Output the (X, Y) coordinate of the center of the cell containing the given text.  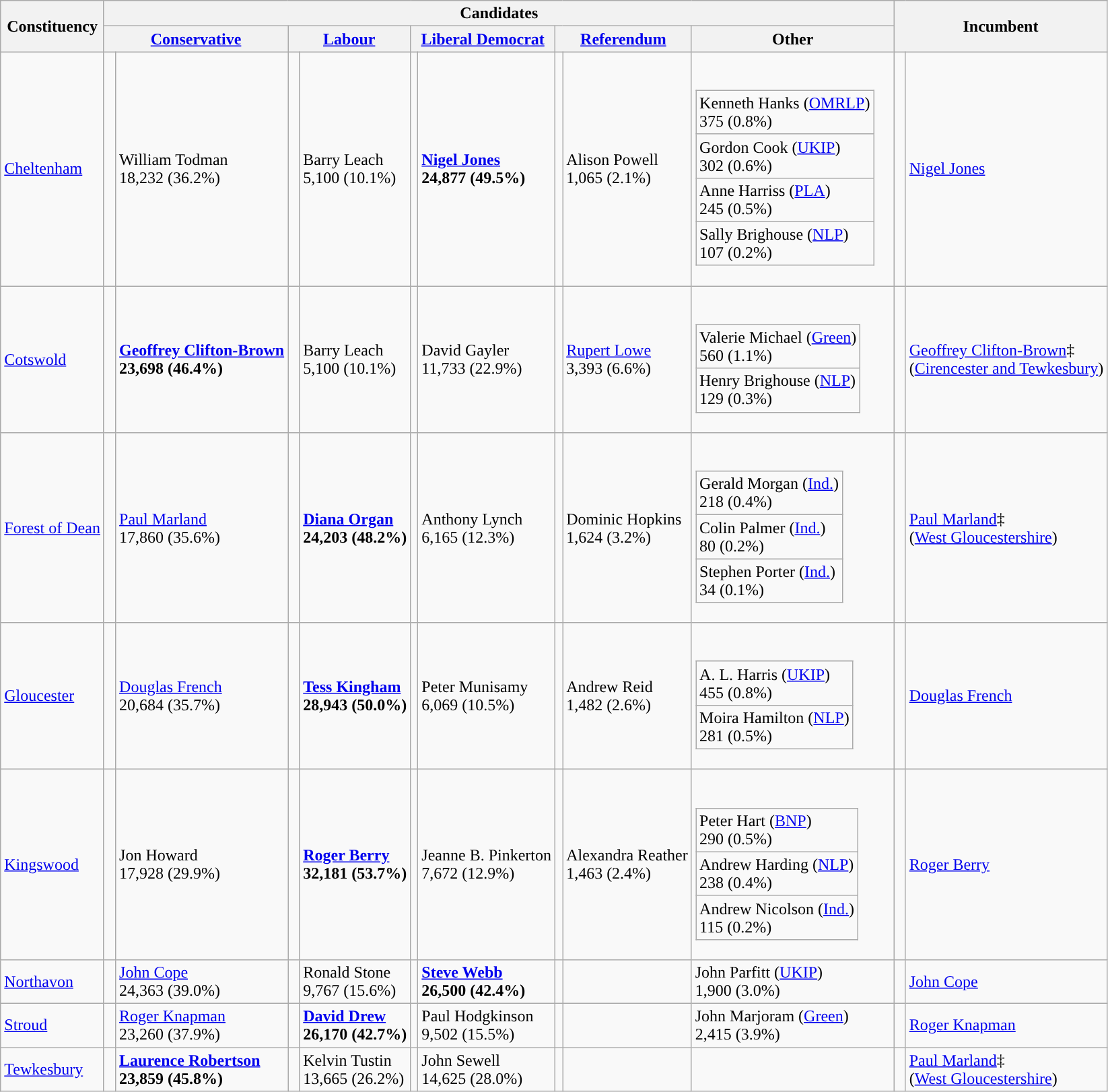
Nigel Jones (1006, 169)
Liberal Democrat (483, 39)
Anne Harriss (PLA)245 (0.5%) (785, 199)
Cotswold (53, 360)
Kenneth Hanks (OMRLP)375 (0.8%) Gordon Cook (UKIP)302 (0.6%) Anne Harriss (PLA)245 (0.5%) Sally Brighouse (NLP)107 (0.2%) (793, 169)
Candidates (499, 13)
Paul Marland17,860 (35.6%) (202, 528)
Forest of Dean (53, 528)
Roger Berry (1006, 864)
John Parfitt (UKIP)1,900 (3.0%) (793, 982)
Andrew Harding (NLP)238 (0.4%) (777, 874)
Peter Hart (BNP)290 (0.5%) Andrew Harding (NLP)238 (0.4%) Andrew Nicolson (Ind.)115 (0.2%) (793, 864)
Steve Webb26,500 (42.4%) (487, 982)
Andrew Nicolson (Ind.)115 (0.2%) (777, 917)
A. L. Harris (UKIP)455 (0.8%) (775, 683)
John Marjoram (Green)2,415 (3.9%) (793, 1026)
Diana Organ24,203 (48.2%) (355, 528)
Rupert Lowe3,393 (6.6%) (627, 360)
John Cope (1006, 982)
Nigel Jones24,877 (49.5%) (487, 169)
Laurence Robertson23,859 (45.8%) (202, 1069)
Constituency (53, 26)
Gordon Cook (UKIP)302 (0.6%) (785, 156)
Gerald Morgan (Ind.)218 (0.4%) Colin Palmer (Ind.)80 (0.2%) Stephen Porter (Ind.)34 (0.1%) (793, 528)
Other (793, 39)
Incumbent (1000, 26)
Jeanne B. Pinkerton7,672 (12.9%) (487, 864)
Conservative (195, 39)
Stephen Porter (Ind.)34 (0.1%) (769, 580)
Roger Knapman (1006, 1026)
Valerie Michael (Green)560 (1.1%) (778, 346)
Northavon (53, 982)
A. L. Harris (UKIP)455 (0.8%) Moira Hamilton (NLP)281 (0.5%) (793, 696)
Anthony Lynch6,165 (12.3%) (487, 528)
Kelvin Tustin13,665 (26.2%) (355, 1069)
Dominic Hopkins1,624 (3.2%) (627, 528)
David Drew26,170 (42.7%) (355, 1026)
Kingswood (53, 864)
Tewkesbury (53, 1069)
Ronald Stone9,767 (15.6%) (355, 982)
Labour (349, 39)
Geoffrey Clifton-Brown‡(Cirencester and Tewkesbury) (1006, 360)
Alison Powell1,065 (2.1%) (627, 169)
Douglas French20,684 (35.7%) (202, 696)
Stroud (53, 1026)
Kenneth Hanks (OMRLP)375 (0.8%) (785, 112)
Jon Howard17,928 (29.9%) (202, 864)
John Cope24,363 (39.0%) (202, 982)
Colin Palmer (Ind.)80 (0.2%) (769, 537)
William Todman18,232 (36.2%) (202, 169)
Sally Brighouse (NLP)107 (0.2%) (785, 244)
Roger Knapman23,260 (37.9%) (202, 1026)
Moira Hamilton (NLP)281 (0.5%) (775, 727)
Peter Hart (BNP)290 (0.5%) (777, 829)
Gloucester (53, 696)
John Sewell14,625 (28.0%) (487, 1069)
Alexandra Reather1,463 (2.4%) (627, 864)
Roger Berry32,181 (53.7%) (355, 864)
Geoffrey Clifton-Brown23,698 (46.4%) (202, 360)
Cheltenham (53, 169)
Referendum (623, 39)
David Gayler11,733 (22.9%) (487, 360)
Henry Brighouse (NLP)129 (0.3%) (778, 390)
Andrew Reid1,482 (2.6%) (627, 696)
Douglas French (1006, 696)
Valerie Michael (Green)560 (1.1%) Henry Brighouse (NLP)129 (0.3%) (793, 360)
Peter Munisamy6,069 (10.5%) (487, 696)
Tess Kingham28,943 (50.0%) (355, 696)
Gerald Morgan (Ind.)218 (0.4%) (769, 493)
Paul Hodgkinson9,502 (15.5%) (487, 1026)
